Output the [X, Y] coordinate of the center of the cell containing the given text.  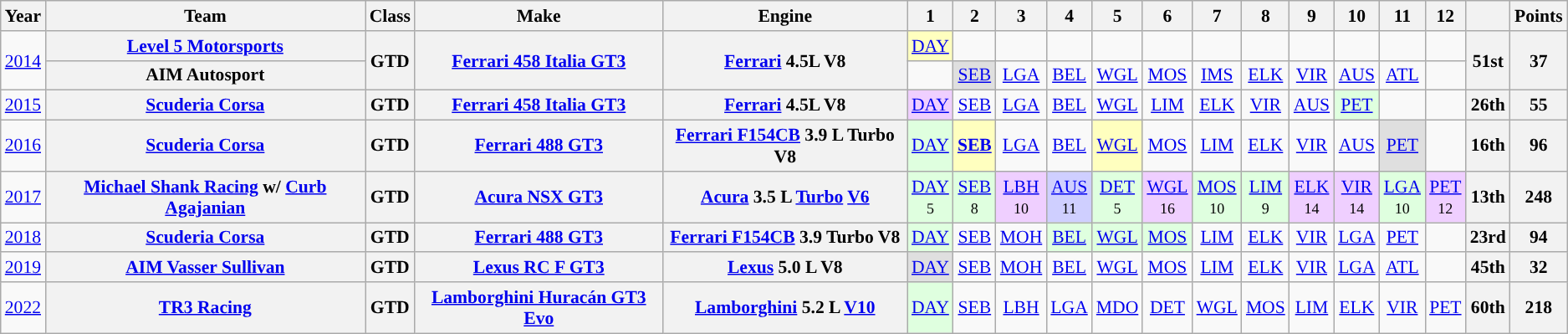
MDO [1117, 308]
VIR14 [1356, 198]
DAY5 [930, 198]
2022 [23, 308]
13th [1489, 198]
2018 [23, 238]
51st [1489, 60]
Year [23, 16]
PET12 [1445, 198]
LBH [1022, 308]
5 [1117, 16]
8 [1266, 16]
37 [1539, 60]
Michael Shank Racing w/ Curb Agajanian [206, 198]
Level 5 Motorsports [206, 46]
1 [930, 16]
2015 [23, 105]
DET [1167, 308]
16th [1489, 146]
2016 [23, 146]
MOS10 [1218, 198]
Lamborghini Huracán GT3 Evo [539, 308]
ELK14 [1311, 198]
Acura NSX GT3 [539, 198]
IMS [1218, 75]
45th [1489, 268]
7 [1218, 16]
TR3 Racing [206, 308]
LGA10 [1402, 198]
2019 [23, 268]
DET5 [1117, 198]
218 [1539, 308]
248 [1539, 198]
2 [975, 16]
6 [1167, 16]
Lamborghini 5.2 L V10 [785, 308]
4 [1069, 16]
11 [1402, 16]
Team [206, 16]
AUS11 [1069, 198]
2014 [23, 60]
10 [1356, 16]
LIM9 [1266, 198]
Class [390, 16]
Ferrari F154CB 3.9 Turbo V8 [785, 238]
26th [1489, 105]
Ferrari F154CB 3.9 L Turbo V8 [785, 146]
Make [539, 16]
55 [1539, 105]
LBH10 [1022, 198]
23rd [1489, 238]
Points [1539, 16]
WGL16 [1167, 198]
Acura 3.5 L Turbo V6 [785, 198]
12 [1445, 16]
Lexus RC F GT3 [539, 268]
SEB8 [975, 198]
94 [1539, 238]
96 [1539, 146]
2017 [23, 198]
60th [1489, 308]
9 [1311, 16]
AIM Autosport [206, 75]
AIM Vasser Sullivan [206, 268]
Lexus 5.0 L V8 [785, 268]
3 [1022, 16]
Engine [785, 16]
32 [1539, 268]
